From the cell containing the given text, extract its center point as (x, y) coordinate. 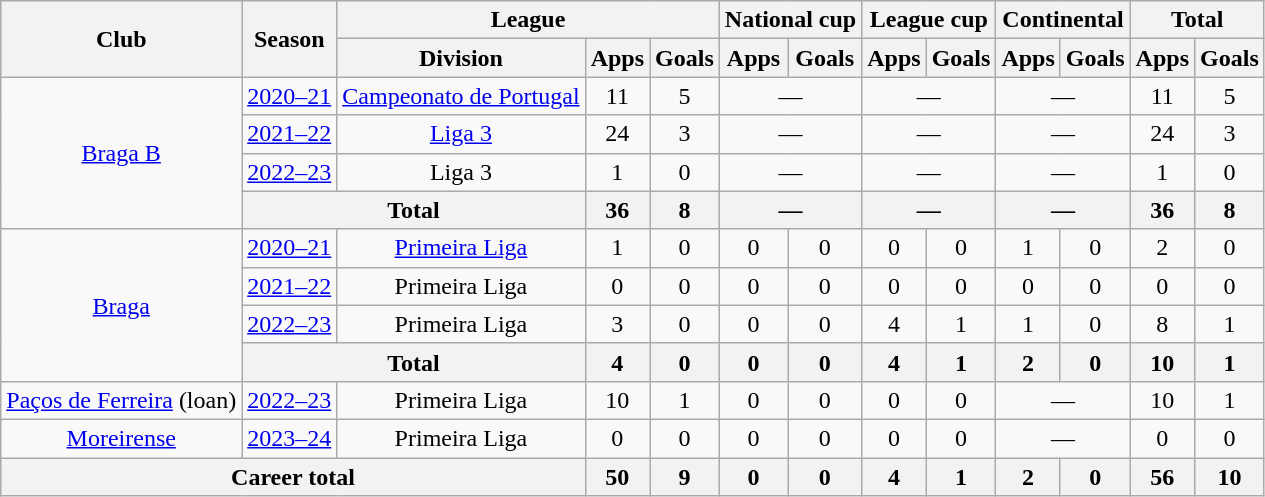
League cup (929, 20)
2023–24 (290, 438)
50 (617, 477)
56 (1162, 477)
Club (122, 39)
Career total (293, 477)
Braga (122, 305)
League (528, 20)
Season (290, 39)
Campeonato de Portugal (461, 96)
Division (461, 58)
National cup (790, 20)
Moreirense (122, 438)
9 (685, 477)
Paços de Ferreira (loan) (122, 400)
Braga B (122, 153)
Continental (1063, 20)
